Determine the [x, y] coordinate at the center of the cell enclosing the given text.  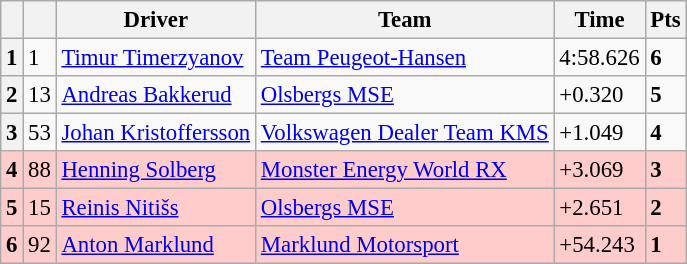
Anton Marklund [156, 245]
Timur Timerzyanov [156, 58]
+3.069 [600, 170]
Monster Energy World RX [404, 170]
Time [600, 20]
Team Peugeot-Hansen [404, 58]
4:58.626 [600, 58]
Driver [156, 20]
Reinis Nitišs [156, 208]
+1.049 [600, 133]
53 [40, 133]
+54.243 [600, 245]
Johan Kristoffersson [156, 133]
88 [40, 170]
+0.320 [600, 95]
Henning Solberg [156, 170]
15 [40, 208]
92 [40, 245]
Andreas Bakkerud [156, 95]
Volkswagen Dealer Team KMS [404, 133]
+2.651 [600, 208]
Team [404, 20]
13 [40, 95]
Marklund Motorsport [404, 245]
Pts [666, 20]
